For the text-containing cell, return its midpoint in [X, Y] coordinate format. 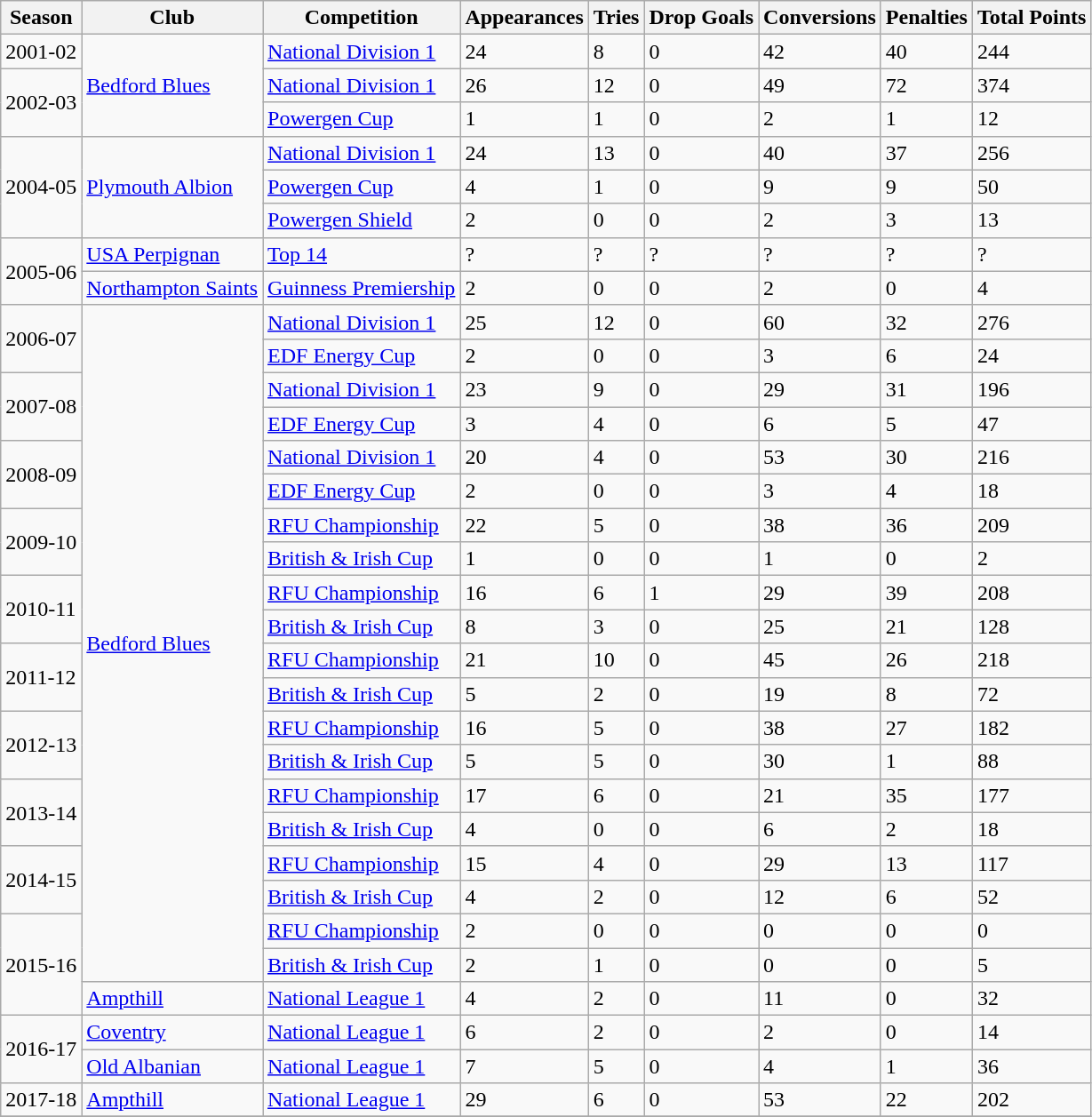
2001-02 [41, 52]
Powergen Shield [362, 220]
177 [1032, 795]
2008-09 [41, 475]
2011-12 [41, 677]
208 [1032, 593]
2010-11 [41, 610]
11 [820, 999]
Club [172, 18]
209 [1032, 525]
2009-10 [41, 542]
23 [524, 389]
216 [1032, 458]
Top 14 [362, 254]
196 [1032, 389]
10 [617, 660]
2012-13 [41, 745]
45 [820, 660]
Tries [617, 18]
USA Perpignan [172, 254]
37 [926, 153]
2002-03 [41, 102]
Guinness Premiership [362, 288]
128 [1032, 626]
2014-15 [41, 880]
20 [524, 458]
2006-07 [41, 339]
2005-06 [41, 271]
31 [926, 389]
117 [1032, 863]
19 [820, 694]
374 [1032, 85]
2015-16 [41, 964]
182 [1032, 728]
Penalties [926, 18]
Coventry [172, 1033]
2007-08 [41, 406]
Season [41, 18]
Drop Goals [702, 18]
276 [1032, 322]
17 [524, 795]
Conversions [820, 18]
2004-05 [41, 187]
27 [926, 728]
14 [1032, 1033]
256 [1032, 153]
202 [1032, 1100]
49 [820, 85]
Appearances [524, 18]
2013-14 [41, 812]
Northampton Saints [172, 288]
Plymouth Albion [172, 187]
Total Points [1032, 18]
42 [820, 52]
218 [1032, 660]
88 [1032, 762]
2016-17 [41, 1049]
35 [926, 795]
7 [524, 1066]
39 [926, 593]
50 [1032, 187]
Old Albanian [172, 1066]
244 [1032, 52]
Competition [362, 18]
47 [1032, 424]
2017-18 [41, 1100]
60 [820, 322]
15 [524, 863]
52 [1032, 897]
